Search for the cell housing the specified text and yield its [X, Y] center coordinate. 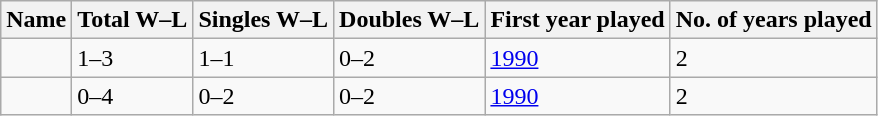
Singles W–L [264, 20]
First year played [578, 20]
1–3 [132, 58]
Doubles W–L [410, 20]
1–1 [264, 58]
0–4 [132, 96]
Total W–L [132, 20]
Name [36, 20]
No. of years played [774, 20]
